Return the [X, Y] coordinate for the center point of the cell that contains the specified text.  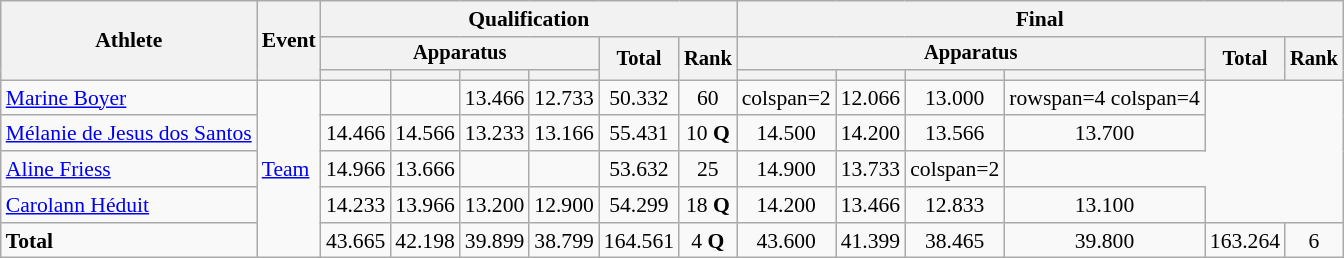
14.500 [786, 134]
Team [289, 169]
50.332 [639, 98]
Carolann Héduit [129, 205]
13.233 [494, 134]
Athlete [129, 40]
12.900 [564, 205]
25 [708, 169]
Marine Boyer [129, 98]
13.966 [424, 205]
54.299 [639, 205]
18 Q [708, 205]
55.431 [639, 134]
13.100 [1104, 205]
rowspan=4 colspan=4 [1104, 98]
Qualification [529, 19]
13.200 [494, 205]
13.733 [870, 169]
14.233 [356, 205]
Aline Friess [129, 169]
Mélanie de Jesus dos Santos [129, 134]
13.166 [564, 134]
Event [289, 40]
13.000 [954, 98]
14.900 [786, 169]
12.066 [870, 98]
10 Q [708, 134]
13.666 [424, 169]
53.632 [639, 169]
12.733 [564, 98]
14.566 [424, 134]
13.566 [954, 134]
Final [1040, 19]
14.466 [356, 134]
60 [708, 98]
14.966 [356, 169]
13.700 [1104, 134]
12.833 [954, 205]
